Output the [X, Y] coordinate of the center of the cell containing the given text.  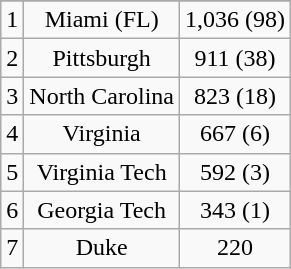
Duke [102, 248]
6 [12, 210]
Miami (FL) [102, 20]
Virginia Tech [102, 172]
4 [12, 134]
911 (38) [236, 58]
823 (18) [236, 96]
Georgia Tech [102, 210]
Virginia [102, 134]
5 [12, 172]
667 (6) [236, 134]
North Carolina [102, 96]
220 [236, 248]
2 [12, 58]
1,036 (98) [236, 20]
3 [12, 96]
Pittsburgh [102, 58]
592 (3) [236, 172]
343 (1) [236, 210]
1 [12, 20]
7 [12, 248]
